Return the (x, y) coordinate for the center point of the cell that contains the specified text.  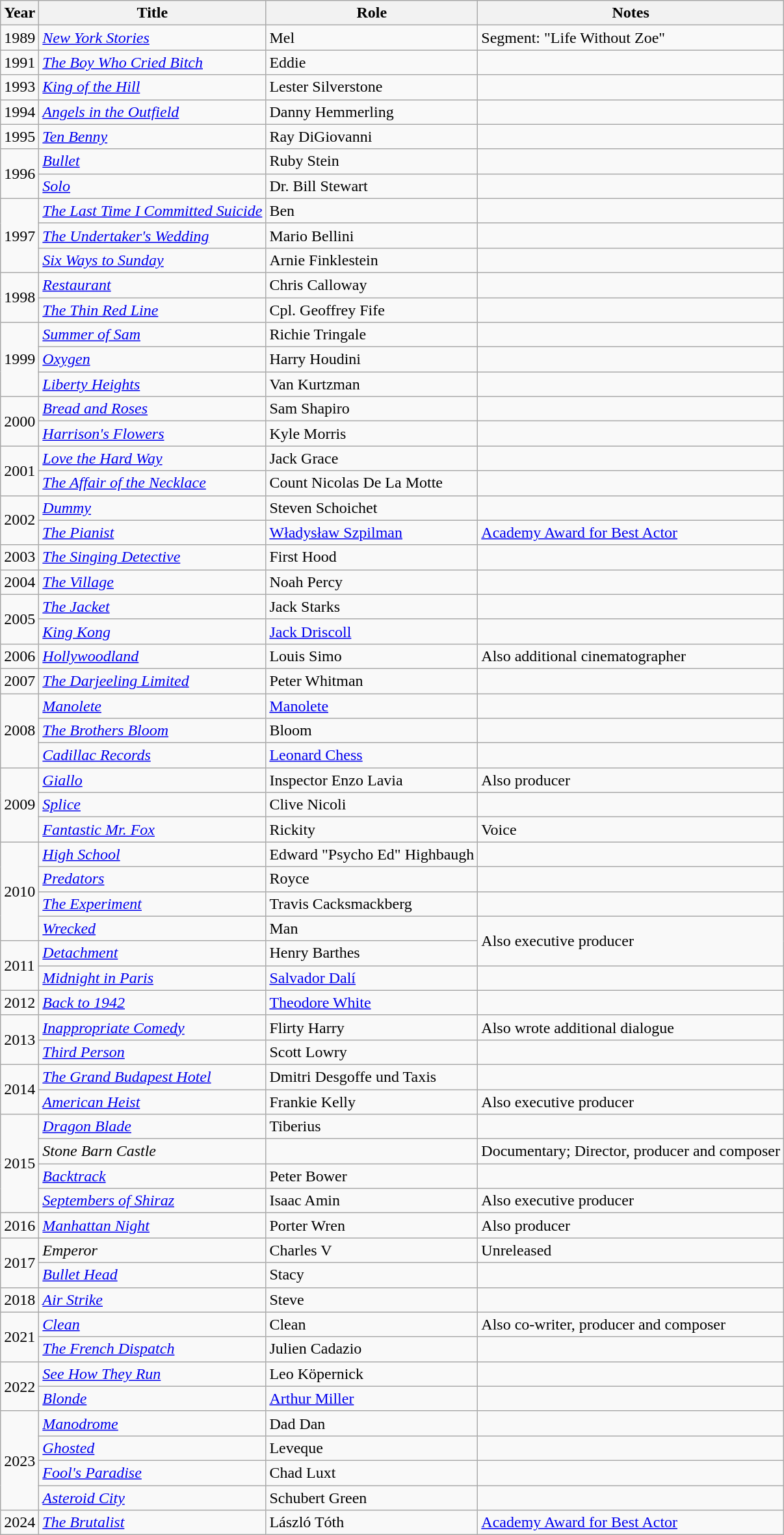
2018 (20, 1300)
Scott Lowry (372, 1052)
2000 (20, 421)
Inappropriate Comedy (152, 1027)
Stacy (372, 1275)
Solo (152, 186)
The Pianist (152, 532)
Tiberius (372, 1127)
László Tóth (372, 1523)
The Boy Who Cried Bitch (152, 62)
Noah Percy (372, 582)
Documentary; Director, producer and composer (631, 1151)
Wrecked (152, 928)
The Village (152, 582)
Leveque (372, 1448)
Ben (372, 211)
Richie Tringale (372, 335)
Henry Barthes (372, 953)
2021 (20, 1337)
Sam Shapiro (372, 409)
Year (20, 13)
2009 (20, 805)
Charles V (372, 1250)
Cpl. Geoffrey Fife (372, 310)
Jack Driscoll (372, 631)
Giallo (152, 780)
Detachment (152, 953)
2014 (20, 1089)
Segment: "Life Without Zoe" (631, 38)
Fool's Paradise (152, 1473)
Dr. Bill Stewart (372, 186)
Midnight in Paris (152, 978)
Hollywoodland (152, 656)
Air Strike (152, 1300)
Arnie Finklestein (372, 260)
1994 (20, 112)
Steven Schoichet (372, 508)
2017 (20, 1263)
The French Dispatch (152, 1349)
Harrison's Flowers (152, 434)
Role (372, 13)
2007 (20, 681)
Harry Houdini (372, 360)
The Undertaker's Wedding (152, 235)
Leonard Chess (372, 755)
Also wrote additional dialogue (631, 1027)
Chad Luxt (372, 1473)
2012 (20, 1003)
King of the Hill (152, 87)
Kyle Morris (372, 434)
1998 (20, 297)
King Kong (152, 631)
Voice (631, 830)
Julien Cadazio (372, 1349)
Asteroid City (152, 1497)
Blonde (152, 1398)
1993 (20, 87)
Ten Benny (152, 137)
Also additional cinematographer (631, 656)
Eddie (372, 62)
Royce (372, 879)
Flirty Harry (372, 1027)
The Last Time I Committed Suicide (152, 211)
American Heist (152, 1102)
Backtrack (152, 1176)
Man (372, 928)
1996 (20, 174)
Arthur Miller (372, 1398)
2006 (20, 656)
Bread and Roses (152, 409)
Louis Simo (372, 656)
The Affair of the Necklace (152, 483)
Chris Calloway (372, 285)
2003 (20, 557)
2008 (20, 730)
Ruby Stein (372, 161)
Cadillac Records (152, 755)
Władysław Szpilman (372, 532)
Travis Cacksmackberg (372, 904)
The Grand Budapest Hotel (152, 1077)
Jack Starks (372, 607)
Six Ways to Sunday (152, 260)
The Brutalist (152, 1523)
See How They Run (152, 1374)
Stone Barn Castle (152, 1151)
Mel (372, 38)
Danny Hemmerling (372, 112)
Septembers of Shiraz (152, 1201)
New York Stories (152, 38)
Manhattan Night (152, 1226)
Bloom (372, 731)
Count Nicolas De La Motte (372, 483)
Porter Wren (372, 1226)
Love the Hard Way (152, 458)
2001 (20, 471)
Isaac Amin (372, 1201)
The Singing Detective (152, 557)
Mario Bellini (372, 235)
1991 (20, 62)
2016 (20, 1226)
Lester Silverstone (372, 87)
The Jacket (152, 607)
2002 (20, 520)
Third Person (152, 1052)
Peter Bower (372, 1176)
Theodore White (372, 1003)
2013 (20, 1040)
2024 (20, 1523)
Notes (631, 13)
Bullet Head (152, 1275)
Angels in the Outfield (152, 112)
The Darjeeling Limited (152, 681)
Steve (372, 1300)
Back to 1942 (152, 1003)
Summer of Sam (152, 335)
Dummy (152, 508)
Rickity (372, 830)
2005 (20, 619)
Schubert Green (372, 1497)
Predators (152, 879)
Manodrome (152, 1423)
1995 (20, 137)
Inspector Enzo Lavia (372, 780)
2015 (20, 1164)
1997 (20, 235)
2022 (20, 1386)
Peter Whitman (372, 681)
2004 (20, 582)
1999 (20, 360)
Oxygen (152, 360)
2023 (20, 1460)
Liberty Heights (152, 384)
Jack Grace (372, 458)
1989 (20, 38)
The Thin Red Line (152, 310)
Ray DiGiovanni (372, 137)
2010 (20, 891)
The Experiment (152, 904)
Also co-writer, producer and composer (631, 1324)
Restaurant (152, 285)
High School (152, 854)
Splice (152, 805)
First Hood (372, 557)
Dmitri Desgoffe und Taxis (372, 1077)
Emperor (152, 1250)
Dad Dan (372, 1423)
Frankie Kelly (372, 1102)
The Brothers Bloom (152, 731)
Clive Nicoli (372, 805)
2011 (20, 965)
Salvador Dalí (372, 978)
Unreleased (631, 1250)
Van Kurtzman (372, 384)
Fantastic Mr. Fox (152, 830)
Dragon Blade (152, 1127)
Ghosted (152, 1448)
Title (152, 13)
Leo Köpernick (372, 1374)
Bullet (152, 161)
Edward "Psycho Ed" Highbaugh (372, 854)
